Identify which cell holds the provided text, then report its [x, y] central coordinate. 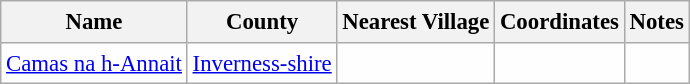
Camas na h-Annait [94, 62]
Notes [656, 22]
Inverness-shire [262, 62]
County [262, 22]
Nearest Village [416, 22]
Coordinates [560, 22]
Name [94, 22]
